Identify which cell holds the provided text, then report its [x, y] central coordinate. 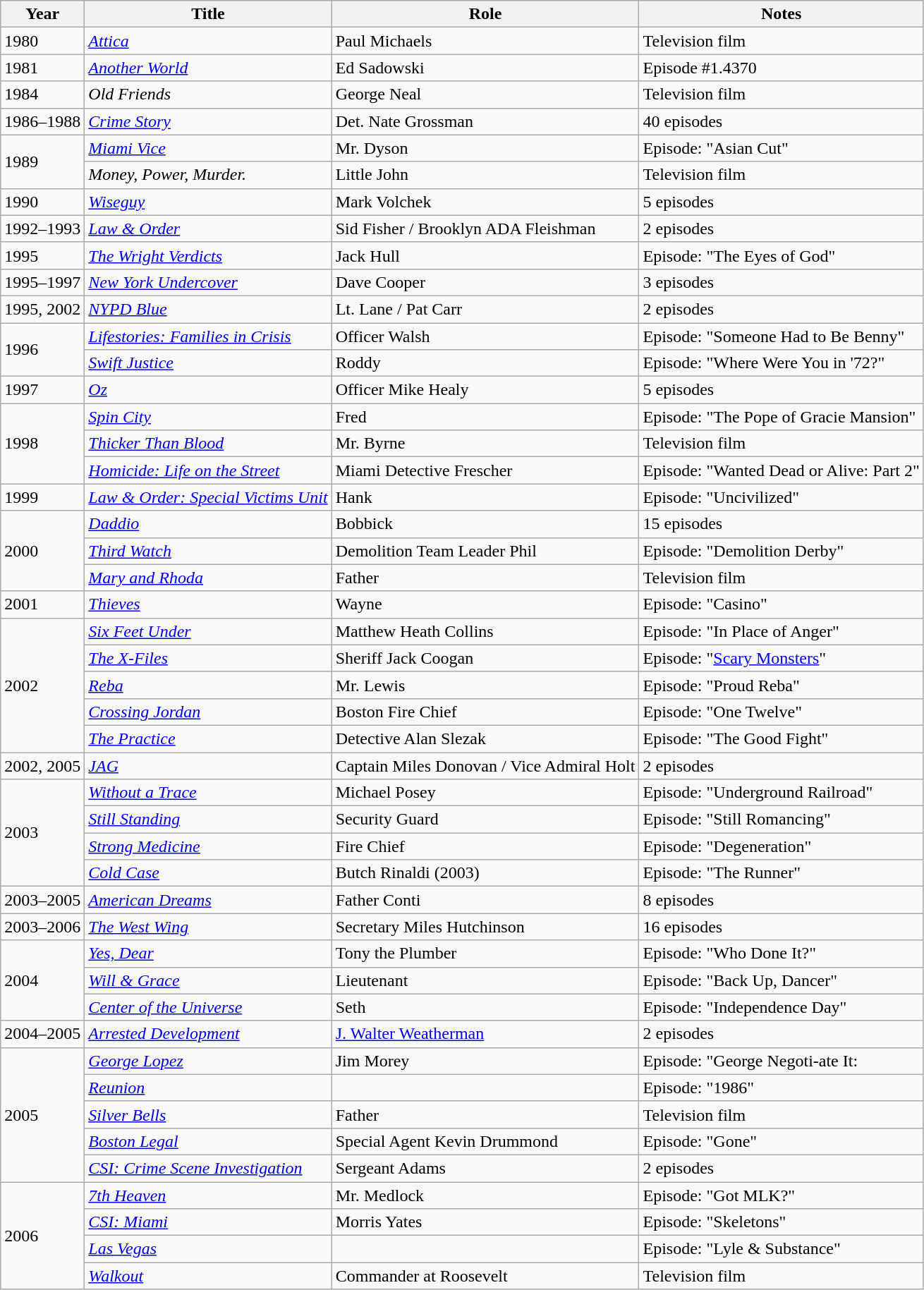
Third Watch [208, 551]
Episode: "Underground Railroad" [782, 793]
CSI: Miami [208, 1222]
Episode: "Who Done It?" [782, 954]
1995, 2002 [42, 309]
Swift Justice [208, 363]
Roddy [485, 363]
Ed Sadowski [485, 68]
Episode: "Proud Reba" [782, 685]
1986–1988 [42, 121]
2002, 2005 [42, 765]
Episode: "Scary Monsters" [782, 658]
1995 [42, 255]
The Wright Verdicts [208, 255]
Episode: "One Twelve" [782, 712]
Episode: "Skeletons" [782, 1222]
Daddio [208, 524]
Episode: "George Negoti-ate It: [782, 1061]
Mr. Byrne [485, 444]
1996 [42, 350]
Episode: "Got MLK?" [782, 1195]
1984 [42, 95]
1981 [42, 68]
Another World [208, 68]
Special Agent Kevin Drummond [485, 1141]
Fire Chief [485, 846]
1998 [42, 444]
15 episodes [782, 524]
Captain Miles Donovan / Vice Admiral Holt [485, 765]
Six Feet Under [208, 631]
Strong Medicine [208, 846]
Mr. Dyson [485, 148]
Mr. Lewis [485, 685]
Episode #1.4370 [782, 68]
Bobbick [485, 524]
George Lopez [208, 1061]
New York Undercover [208, 282]
Seth [485, 1007]
Arrested Development [208, 1034]
Miami Detective Frescher [485, 470]
Jim Morey [485, 1061]
Reba [208, 685]
Butch Rinaldi (2003) [485, 873]
Father Conti [485, 900]
Cold Case [208, 873]
Tony the Plumber [485, 954]
Sid Fisher / Brooklyn ADA Fleishman [485, 229]
Attica [208, 41]
1999 [42, 497]
3 episodes [782, 282]
Episode: "Demolition Derby" [782, 551]
Security Guard [485, 820]
Episode: "The Eyes of God" [782, 255]
7th Heaven [208, 1195]
Silver Bells [208, 1114]
Episode: "Back Up, Dancer" [782, 980]
Thicker Than Blood [208, 444]
Episode: "Uncivilized" [782, 497]
J. Walter Weatherman [485, 1034]
Lieutenant [485, 980]
Commander at Roosevelt [485, 1276]
Boston Legal [208, 1141]
Morris Yates [485, 1222]
Little John [485, 175]
Mark Volchek [485, 202]
1980 [42, 41]
1990 [42, 202]
2006 [42, 1236]
NYPD Blue [208, 309]
Episode: "Still Romancing" [782, 820]
Wiseguy [208, 202]
Title [208, 14]
Mary and Rhoda [208, 578]
Officer Mike Healy [485, 390]
Lifestories: Families in Crisis [208, 336]
Notes [782, 14]
Wayne [485, 604]
Paul Michaels [485, 41]
Episode: "The Runner" [782, 873]
Matthew Heath Collins [485, 631]
Without a Trace [208, 793]
Crossing Jordan [208, 712]
Episode: "Wanted Dead or Alive: Part 2" [782, 470]
Las Vegas [208, 1249]
Episode: "The Good Fight" [782, 738]
1992–1993 [42, 229]
Episode: "Degeneration" [782, 846]
8 episodes [782, 900]
The Practice [208, 738]
Episode: "Casino" [782, 604]
George Neal [485, 95]
2005 [42, 1114]
2003–2006 [42, 927]
Episode: "Asian Cut" [782, 148]
Lt. Lane / Pat Carr [485, 309]
Secretary Miles Hutchinson [485, 927]
2001 [42, 604]
Episode: "Independence Day" [782, 1007]
2003–2005 [42, 900]
16 episodes [782, 927]
Miami Vice [208, 148]
2004 [42, 980]
American Dreams [208, 900]
Jack Hull [485, 255]
Money, Power, Murder. [208, 175]
Fred [485, 417]
1997 [42, 390]
Officer Walsh [485, 336]
Thieves [208, 604]
Detective Alan Slezak [485, 738]
Walkout [208, 1276]
Det. Nate Grossman [485, 121]
JAG [208, 765]
2002 [42, 685]
Mr. Medlock [485, 1195]
Will & Grace [208, 980]
Sheriff Jack Coogan [485, 658]
Law & Order: Special Victims Unit [208, 497]
Law & Order [208, 229]
1989 [42, 162]
Homicide: Life on the Street [208, 470]
CSI: Crime Scene Investigation [208, 1168]
1995–1997 [42, 282]
The X-Files [208, 658]
Year [42, 14]
Yes, Dear [208, 954]
Episode: "Someone Had to Be Benny" [782, 336]
The West Wing [208, 927]
Dave Cooper [485, 282]
Episode: "Gone" [782, 1141]
Old Friends [208, 95]
Michael Posey [485, 793]
Episode: "In Place of Anger" [782, 631]
Episode: "1986" [782, 1088]
Sergeant Adams [485, 1168]
2004–2005 [42, 1034]
Spin City [208, 417]
Hank [485, 497]
Oz [208, 390]
Episode: "The Pope of Gracie Mansion" [782, 417]
2000 [42, 551]
2003 [42, 833]
Boston Fire Chief [485, 712]
Episode: "Lyle & Substance" [782, 1249]
40 episodes [782, 121]
Episode: "Where Were You in '72?" [782, 363]
Role [485, 14]
Crime Story [208, 121]
Center of the Universe [208, 1007]
Reunion [208, 1088]
Demolition Team Leader Phil [485, 551]
Still Standing [208, 820]
